Provide the [x, y] coordinate of the cell's center where the given text is located.  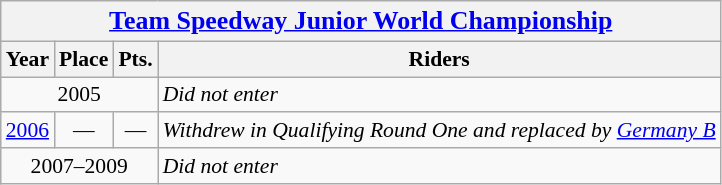
Year [28, 59]
2006 [28, 131]
2005 [80, 95]
Withdrew in Qualifying Round One and replaced by Germany B [440, 131]
Team Speedway Junior World Championship [361, 21]
Riders [440, 59]
Place [84, 59]
Pts. [135, 59]
2007–2009 [80, 166]
